From the cell containing the given text, extract its center point as [X, Y] coordinate. 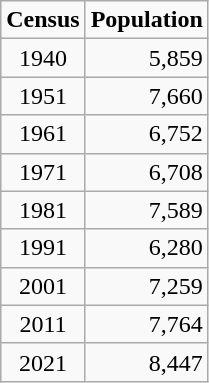
2021 [43, 362]
1940 [43, 58]
Census [43, 20]
1991 [43, 248]
2001 [43, 286]
7,259 [146, 286]
7,589 [146, 210]
7,660 [146, 96]
1971 [43, 172]
8,447 [146, 362]
5,859 [146, 58]
6,752 [146, 134]
1961 [43, 134]
1981 [43, 210]
6,280 [146, 248]
Population [146, 20]
1951 [43, 96]
6,708 [146, 172]
2011 [43, 324]
7,764 [146, 324]
